From the cell containing the given text, extract its center point as (X, Y) coordinate. 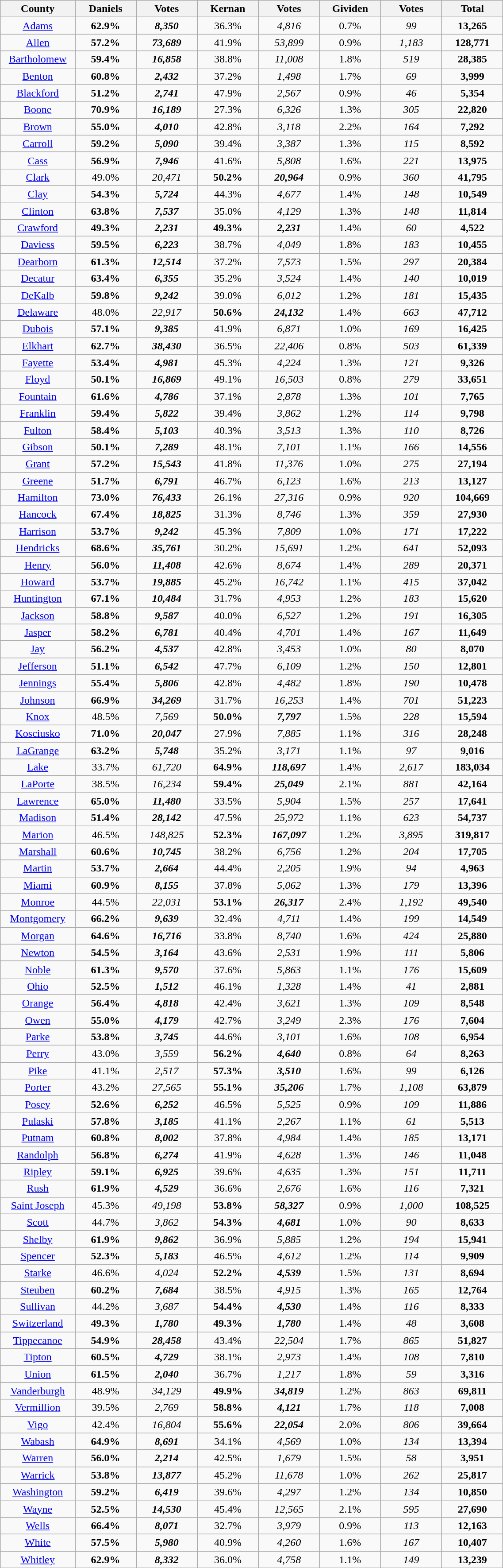
9,326 (472, 363)
Morgan (38, 936)
Posey (38, 1104)
7,321 (472, 1189)
110 (411, 430)
34.1% (228, 1441)
204 (411, 852)
38.2% (228, 852)
73,689 (167, 43)
3,164 (167, 952)
52.2% (228, 1273)
60.2% (106, 1290)
Ripley (38, 1172)
61 (411, 1121)
1,217 (289, 1374)
60 (411, 228)
52.6% (106, 1104)
51.4% (106, 818)
15,609 (472, 969)
5,525 (289, 1104)
48.1% (228, 447)
Jay (38, 649)
54.5% (106, 952)
Howard (38, 582)
12,514 (167, 262)
20,047 (167, 733)
Gibson (38, 447)
80 (411, 649)
7,810 (472, 1357)
9,587 (167, 616)
424 (411, 936)
3,513 (289, 430)
Ohio (38, 986)
4,530 (289, 1307)
26.1% (228, 498)
90 (411, 1222)
9,570 (167, 969)
11,408 (167, 565)
4,049 (289, 245)
6,355 (167, 279)
36.3% (228, 26)
1,183 (411, 43)
149 (411, 1559)
62.7% (106, 346)
Kernan (228, 9)
Vigo (38, 1425)
76,433 (167, 498)
Starke (38, 1273)
36.0% (228, 1559)
3,118 (289, 127)
44.4% (228, 868)
Washington (38, 1492)
5,863 (289, 969)
865 (411, 1340)
Fountain (38, 396)
12,163 (472, 1525)
171 (411, 531)
213 (411, 480)
701 (411, 700)
595 (411, 1509)
6,791 (167, 480)
39.0% (228, 295)
Brown (38, 127)
Vermillion (38, 1408)
Wabash (38, 1441)
4,529 (167, 1189)
36.7% (228, 1374)
33.7% (106, 767)
6,925 (167, 1172)
13,975 (472, 160)
4,539 (289, 1273)
185 (411, 1138)
34,269 (167, 700)
5,062 (289, 885)
16,858 (167, 59)
3,101 (289, 1037)
13,394 (472, 1441)
34,819 (289, 1391)
4,681 (289, 1222)
Carroll (38, 143)
503 (411, 346)
51,827 (472, 1340)
1,328 (289, 986)
1,192 (411, 902)
61,339 (472, 346)
4,984 (289, 1138)
10,455 (472, 245)
59.5% (106, 245)
140 (411, 279)
Harrison (38, 531)
Tipton (38, 1357)
49.9% (228, 1391)
10,484 (167, 599)
58 (411, 1458)
8,350 (167, 26)
Gividen (350, 9)
Union (38, 1374)
70.9% (106, 110)
5,103 (167, 430)
44.5% (106, 902)
61,720 (167, 767)
Switzerland (38, 1324)
Wayne (38, 1509)
Bartholomew (38, 59)
27,565 (167, 1088)
60.5% (106, 1357)
51.2% (106, 93)
6,527 (289, 616)
65.0% (106, 801)
15,941 (472, 1239)
183,034 (472, 767)
44.3% (228, 194)
66.4% (106, 1525)
Clay (38, 194)
2,676 (289, 1189)
4,635 (289, 1172)
27.3% (228, 110)
13,396 (472, 885)
10,407 (472, 1542)
3,524 (289, 279)
11,048 (472, 1155)
Montgomery (38, 919)
41 (411, 986)
Benton (38, 76)
4,711 (289, 919)
34,129 (167, 1391)
2,267 (289, 1121)
Scott (38, 1222)
53,899 (289, 43)
39.5% (106, 1408)
Whitley (38, 1559)
48.5% (106, 716)
2,973 (289, 1357)
3,608 (472, 1324)
6,109 (289, 666)
118,697 (289, 767)
47.7% (228, 666)
641 (411, 548)
3,745 (167, 1037)
40.3% (228, 430)
4,537 (167, 649)
20,384 (472, 262)
7,604 (472, 1020)
6,012 (289, 295)
9,798 (472, 413)
Delaware (38, 312)
Vanderburgh (38, 1391)
7,684 (167, 1290)
16,189 (167, 110)
111 (411, 952)
52,093 (472, 548)
22,820 (472, 110)
Greene (38, 480)
7,573 (289, 262)
58.2% (106, 632)
55.1% (228, 1088)
DeKalb (38, 295)
Pulaski (38, 1121)
3,621 (289, 1003)
297 (411, 262)
104,669 (472, 498)
Orange (38, 1003)
2,040 (167, 1374)
59.1% (106, 1172)
319,817 (472, 835)
54.4% (228, 1307)
4,612 (289, 1256)
2.2% (350, 127)
Marion (38, 835)
Fayette (38, 363)
13,239 (472, 1559)
Jackson (38, 616)
Pike (38, 1071)
5,980 (167, 1542)
11,480 (167, 801)
Floyd (38, 379)
8,592 (472, 143)
46.7% (228, 480)
Boone (38, 110)
64.6% (106, 936)
359 (411, 515)
9,016 (472, 751)
305 (411, 110)
Hancock (38, 515)
Monroe (38, 902)
Sullivan (38, 1307)
6,954 (472, 1037)
27.9% (228, 733)
27,194 (472, 464)
16,234 (167, 784)
22,917 (167, 312)
5,904 (289, 801)
7,885 (289, 733)
15,594 (472, 716)
Noble (38, 969)
8,332 (167, 1559)
Rush (38, 1189)
28,142 (167, 818)
Decatur (38, 279)
Spencer (38, 1256)
33.5% (228, 801)
2,531 (289, 952)
18,825 (167, 515)
59.8% (106, 295)
3,951 (472, 1458)
22,054 (289, 1425)
33,651 (472, 379)
40.0% (228, 616)
49.1% (228, 379)
Lawrence (38, 801)
6,223 (167, 245)
14,530 (167, 1509)
4,818 (167, 1003)
2.0% (350, 1425)
61.5% (106, 1374)
6,126 (472, 1071)
44.6% (228, 1037)
191 (411, 616)
3,559 (167, 1054)
27,930 (472, 515)
43.2% (106, 1088)
60.9% (106, 885)
57.5% (106, 1542)
262 (411, 1475)
40.4% (228, 632)
8,694 (472, 1273)
45.4% (228, 1509)
4,024 (167, 1273)
863 (411, 1391)
275 (411, 464)
7,008 (472, 1408)
Marshall (38, 852)
6,419 (167, 1492)
42.6% (228, 565)
County (38, 9)
11,814 (472, 211)
2.3% (350, 1020)
4,010 (167, 127)
27,316 (289, 498)
1,679 (289, 1458)
Henry (38, 565)
68.6% (106, 548)
16,804 (167, 1425)
94 (411, 868)
7,765 (472, 396)
2.4% (350, 902)
44.7% (106, 1222)
11,678 (289, 1475)
Crawford (38, 228)
73.0% (106, 498)
6,542 (167, 666)
2,205 (289, 868)
166 (411, 447)
Tippecanoe (38, 1340)
5,513 (472, 1121)
Kosciusko (38, 733)
881 (411, 784)
4,677 (289, 194)
58,327 (289, 1205)
7,569 (167, 716)
15,543 (167, 464)
4,729 (167, 1357)
5,724 (167, 194)
221 (411, 160)
169 (411, 329)
12,801 (472, 666)
30.2% (228, 548)
Fulton (38, 430)
3,453 (289, 649)
32.4% (228, 919)
7,797 (289, 716)
54.9% (106, 1340)
9,862 (167, 1239)
Clinton (38, 211)
54,737 (472, 818)
13,265 (472, 26)
10,745 (167, 852)
Martin (38, 868)
1,512 (167, 986)
Perry (38, 1054)
48 (411, 1324)
28,458 (167, 1340)
151 (411, 1172)
7,101 (289, 447)
8,071 (167, 1525)
Owen (38, 1020)
97 (411, 751)
40.9% (228, 1542)
2,567 (289, 93)
5,748 (167, 751)
49,540 (472, 902)
49,198 (167, 1205)
66.9% (106, 700)
41.6% (228, 160)
60.6% (106, 852)
43.6% (228, 952)
63.8% (106, 211)
Shelby (38, 1239)
Warrick (38, 1475)
14,556 (472, 447)
Johnson (38, 700)
4,297 (289, 1492)
8,548 (472, 1003)
41.8% (228, 464)
Wells (38, 1525)
2,432 (167, 76)
66.2% (106, 919)
28,248 (472, 733)
20,471 (167, 177)
Lake (38, 767)
25,817 (472, 1475)
3,316 (472, 1374)
279 (411, 379)
LaPorte (38, 784)
7,537 (167, 211)
3,687 (167, 1307)
White (38, 1542)
121 (411, 363)
118 (411, 1408)
63,879 (472, 1088)
190 (411, 683)
39,664 (472, 1425)
19,885 (167, 582)
32.7% (228, 1525)
69,811 (472, 1391)
8,633 (472, 1222)
8,263 (472, 1054)
Jefferson (38, 666)
67.4% (106, 515)
31.3% (228, 515)
3,387 (289, 143)
Miami (38, 885)
194 (411, 1239)
13,171 (472, 1138)
5,183 (167, 1256)
24,132 (289, 312)
8,070 (472, 649)
16,742 (289, 582)
8,726 (472, 430)
3,895 (411, 835)
113 (411, 1525)
101 (411, 396)
Hamilton (38, 498)
36.9% (228, 1239)
4,522 (472, 228)
20,964 (289, 177)
37.1% (228, 396)
Randolph (38, 1155)
Porter (38, 1088)
47,712 (472, 312)
Knox (38, 716)
10,549 (472, 194)
16,716 (167, 936)
Grant (38, 464)
5,090 (167, 143)
11,886 (472, 1104)
33.8% (228, 936)
6,756 (289, 852)
806 (411, 1425)
35.0% (228, 211)
Allen (38, 43)
55.4% (106, 683)
Huntington (38, 599)
9,639 (167, 919)
Madison (38, 818)
17,222 (472, 531)
15,691 (289, 548)
6,274 (167, 1155)
Jennings (38, 683)
38.7% (228, 245)
Total (472, 9)
15,620 (472, 599)
56.8% (106, 1155)
Adams (38, 26)
22,031 (167, 902)
59 (411, 1374)
Saint Joseph (38, 1205)
2,881 (472, 986)
37.6% (228, 969)
64 (411, 1054)
42.7% (228, 1020)
148,825 (167, 835)
1,108 (411, 1088)
415 (411, 582)
50.2% (228, 177)
128,771 (472, 43)
3,979 (289, 1525)
4,482 (289, 683)
8,333 (472, 1307)
Warren (38, 1458)
42.5% (228, 1458)
8,746 (289, 515)
7,292 (472, 127)
22,406 (289, 346)
Parke (38, 1037)
56.4% (106, 1003)
53.1% (228, 902)
35,761 (167, 548)
Cass (38, 160)
10,478 (472, 683)
2,617 (411, 767)
38,430 (167, 346)
4,981 (167, 363)
5,354 (472, 93)
55.6% (228, 1425)
167,097 (289, 835)
71.0% (106, 733)
11,376 (289, 464)
50.0% (228, 716)
Daniels (106, 9)
48.0% (106, 312)
4,569 (289, 1441)
38.1% (228, 1357)
11,711 (472, 1172)
8,002 (167, 1138)
46.1% (228, 986)
8,674 (289, 565)
17,705 (472, 852)
164 (411, 127)
7,289 (167, 447)
316 (411, 733)
199 (411, 919)
51.7% (106, 480)
16,425 (472, 329)
4,640 (289, 1054)
16,305 (472, 616)
360 (411, 177)
181 (411, 295)
69 (411, 76)
61.6% (106, 396)
4,224 (289, 363)
Daviess (38, 245)
25,880 (472, 936)
2,878 (289, 396)
10,850 (472, 1492)
56.9% (106, 160)
2,664 (167, 868)
4,129 (289, 211)
12,764 (472, 1290)
57.8% (106, 1121)
6,871 (289, 329)
4,758 (289, 1559)
4,816 (289, 26)
Blackford (38, 93)
165 (411, 1290)
49.0% (106, 177)
4,915 (289, 1290)
26,317 (289, 902)
Dubois (38, 329)
4,953 (289, 599)
46 (411, 93)
16,503 (289, 379)
3,999 (472, 76)
0.7% (350, 26)
46.6% (106, 1273)
57.1% (106, 329)
Putnam (38, 1138)
Jasper (38, 632)
5,808 (289, 160)
Newton (38, 952)
4,963 (472, 868)
5,822 (167, 413)
16,253 (289, 700)
2,769 (167, 1408)
7,809 (289, 531)
67.1% (106, 599)
1,000 (411, 1205)
41,795 (472, 177)
6,326 (289, 110)
920 (411, 498)
37,042 (472, 582)
25,049 (289, 784)
22,504 (289, 1340)
3,249 (289, 1020)
519 (411, 59)
2,517 (167, 1071)
16,869 (167, 379)
4,786 (167, 396)
6,252 (167, 1104)
36.5% (228, 346)
63.2% (106, 751)
6,123 (289, 480)
Elkhart (38, 346)
3,185 (167, 1121)
131 (411, 1273)
108,525 (472, 1205)
43.4% (228, 1340)
289 (411, 565)
13,127 (472, 480)
663 (411, 312)
51,223 (472, 700)
9,385 (167, 329)
14,549 (472, 919)
8,691 (167, 1441)
63.4% (106, 279)
48.9% (106, 1391)
38.8% (228, 59)
35,206 (289, 1088)
17,641 (472, 801)
3,171 (289, 751)
4,179 (167, 1020)
11,008 (289, 59)
47.9% (228, 93)
15,435 (472, 295)
8,155 (167, 885)
50.6% (228, 312)
Hendricks (38, 548)
25,972 (289, 818)
146 (411, 1155)
9,909 (472, 1256)
Steuben (38, 1290)
28,385 (472, 59)
179 (411, 885)
42,164 (472, 784)
11,649 (472, 632)
4,121 (289, 1408)
7,946 (167, 160)
5,885 (289, 1239)
44.2% (106, 1307)
3,510 (289, 1071)
Clark (38, 177)
47.5% (228, 818)
2,741 (167, 93)
4,260 (289, 1542)
Dearborn (38, 262)
36.6% (228, 1189)
13,877 (167, 1475)
257 (411, 801)
20,371 (472, 565)
27,690 (472, 1509)
51.1% (106, 666)
12,565 (289, 1509)
8,740 (289, 936)
58.4% (106, 430)
150 (411, 666)
228 (411, 716)
1,498 (289, 76)
4,701 (289, 632)
6,781 (167, 632)
10,019 (472, 279)
623 (411, 818)
4,628 (289, 1155)
LaGrange (38, 751)
57.3% (228, 1071)
Franklin (38, 413)
43.0% (106, 1054)
53.4% (106, 363)
2,214 (167, 1458)
115 (411, 143)
